Search for the cell housing the specified text and yield its (X, Y) center coordinate. 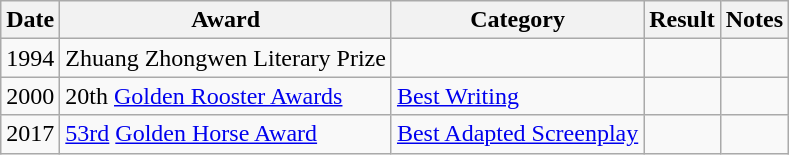
Zhuang Zhongwen Literary Prize (226, 58)
Notes (754, 20)
Result (682, 20)
Date (30, 20)
1994 (30, 58)
Best Adapted Screenplay (517, 134)
20th Golden Rooster Awards (226, 96)
Best Writing (517, 96)
2000 (30, 96)
53rd Golden Horse Award (226, 134)
Category (517, 20)
2017 (30, 134)
Award (226, 20)
